Scan for the cell matching the given text and deliver its [x, y] coordinate at center. 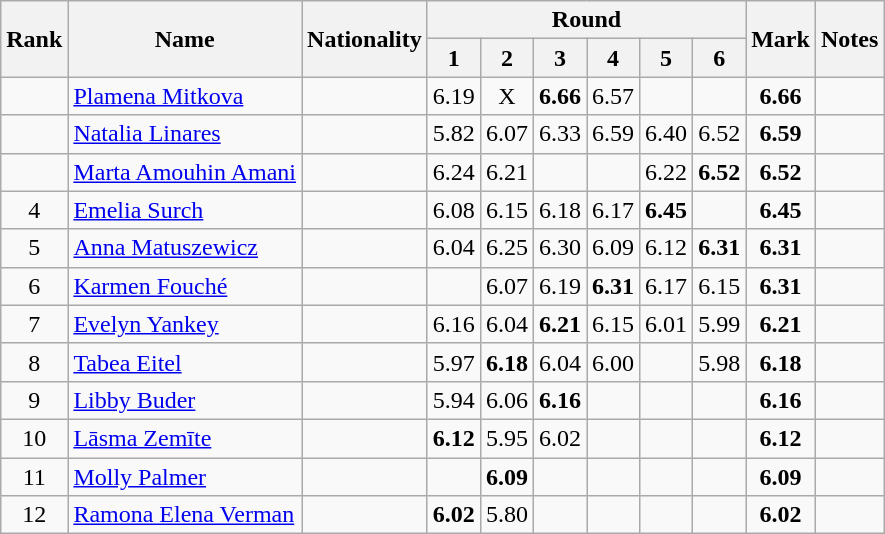
10 [34, 438]
5.98 [720, 362]
5.80 [506, 515]
9 [34, 400]
Name [185, 39]
6.06 [506, 400]
5.97 [454, 362]
5.94 [454, 400]
2 [506, 58]
6.08 [454, 210]
Marta Amouhin Amani [185, 172]
Mark [781, 39]
Ramona Elena Verman [185, 515]
Lāsma Zemīte [185, 438]
1 [454, 58]
5.99 [720, 324]
Emelia Surch [185, 210]
Anna Matuszewicz [185, 248]
6.57 [612, 96]
12 [34, 515]
Libby Buder [185, 400]
5.95 [506, 438]
6.33 [560, 134]
11 [34, 477]
8 [34, 362]
Rank [34, 39]
Notes [849, 39]
6.01 [666, 324]
Tabea Eitel [185, 362]
6.30 [560, 248]
X [506, 96]
6.00 [612, 362]
Plamena Mitkova [185, 96]
Molly Palmer [185, 477]
5.82 [454, 134]
6.40 [666, 134]
6.22 [666, 172]
6.25 [506, 248]
Karmen Fouché [185, 286]
Nationality [365, 39]
Natalia Linares [185, 134]
Evelyn Yankey [185, 324]
Round [586, 20]
3 [560, 58]
6.24 [454, 172]
7 [34, 324]
